Detect which cell encompasses the target text, then output its (X, Y) center coordinate. 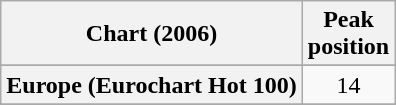
Chart (2006) (152, 34)
Peakposition (348, 34)
14 (348, 85)
Europe (Eurochart Hot 100) (152, 85)
